Capture the cell that displays the provided text and extract its (X, Y) central coordinate. 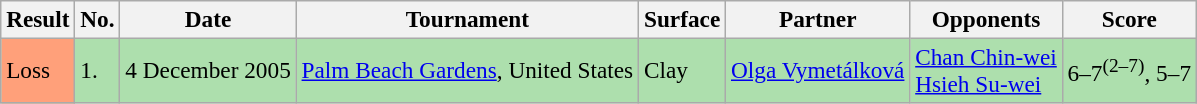
1. (98, 70)
Olga Vymetálková (818, 70)
Clay (682, 70)
Result (38, 19)
Partner (818, 19)
Surface (682, 19)
Palm Beach Gardens, United States (467, 70)
No. (98, 19)
Score (1129, 19)
Opponents (986, 19)
Date (208, 19)
Tournament (467, 19)
4 December 2005 (208, 70)
Loss (38, 70)
Chan Chin-wei Hsieh Su-wei (986, 70)
6–7(2–7), 5–7 (1129, 70)
